Find where the given text appears and provide that cell's center as [x, y] coordinate. 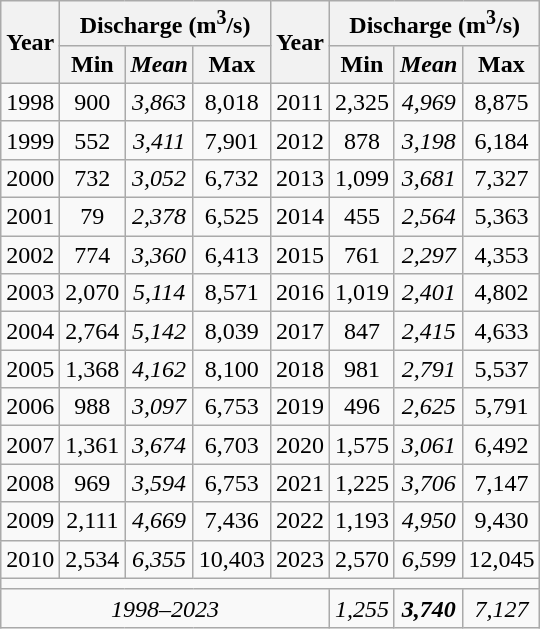
7,327 [502, 178]
7,147 [502, 483]
3,674 [159, 445]
6,732 [232, 178]
2,625 [428, 407]
2,070 [92, 293]
3,360 [159, 255]
761 [362, 255]
2013 [300, 178]
5,142 [159, 331]
2,401 [428, 293]
4,969 [428, 102]
3,863 [159, 102]
4,353 [502, 255]
8,571 [232, 293]
1998 [30, 102]
1999 [30, 140]
8,018 [232, 102]
7,127 [502, 608]
2,570 [362, 559]
1,575 [362, 445]
2014 [300, 217]
3,740 [428, 608]
6,492 [502, 445]
2005 [30, 369]
2,534 [92, 559]
1998–2023 [166, 608]
3,594 [159, 483]
79 [92, 217]
2021 [300, 483]
2010 [30, 559]
2,764 [92, 331]
3,681 [428, 178]
1,225 [362, 483]
2007 [30, 445]
2,564 [428, 217]
3,052 [159, 178]
496 [362, 407]
3,097 [159, 407]
2,791 [428, 369]
4,162 [159, 369]
2004 [30, 331]
5,363 [502, 217]
2023 [300, 559]
6,703 [232, 445]
4,669 [159, 521]
2019 [300, 407]
900 [92, 102]
2000 [30, 178]
2,325 [362, 102]
455 [362, 217]
4,633 [502, 331]
732 [92, 178]
2002 [30, 255]
2,378 [159, 217]
969 [92, 483]
5,114 [159, 293]
2001 [30, 217]
2006 [30, 407]
2018 [300, 369]
3,706 [428, 483]
12,045 [502, 559]
6,355 [159, 559]
847 [362, 331]
8,875 [502, 102]
2020 [300, 445]
10,403 [232, 559]
7,901 [232, 140]
981 [362, 369]
6,599 [428, 559]
988 [92, 407]
2022 [300, 521]
6,413 [232, 255]
4,802 [502, 293]
8,100 [232, 369]
6,525 [232, 217]
2,415 [428, 331]
1,255 [362, 608]
1,193 [362, 521]
4,950 [428, 521]
2011 [300, 102]
3,198 [428, 140]
2017 [300, 331]
1,019 [362, 293]
6,184 [502, 140]
5,537 [502, 369]
1,361 [92, 445]
2009 [30, 521]
7,436 [232, 521]
2015 [300, 255]
774 [92, 255]
2003 [30, 293]
8,039 [232, 331]
1,099 [362, 178]
2,297 [428, 255]
2012 [300, 140]
552 [92, 140]
3,061 [428, 445]
3,411 [159, 140]
1,368 [92, 369]
2,111 [92, 521]
9,430 [502, 521]
878 [362, 140]
2008 [30, 483]
5,791 [502, 407]
2016 [300, 293]
